Provide the (X, Y) coordinate of the cell's center where the given text is located.  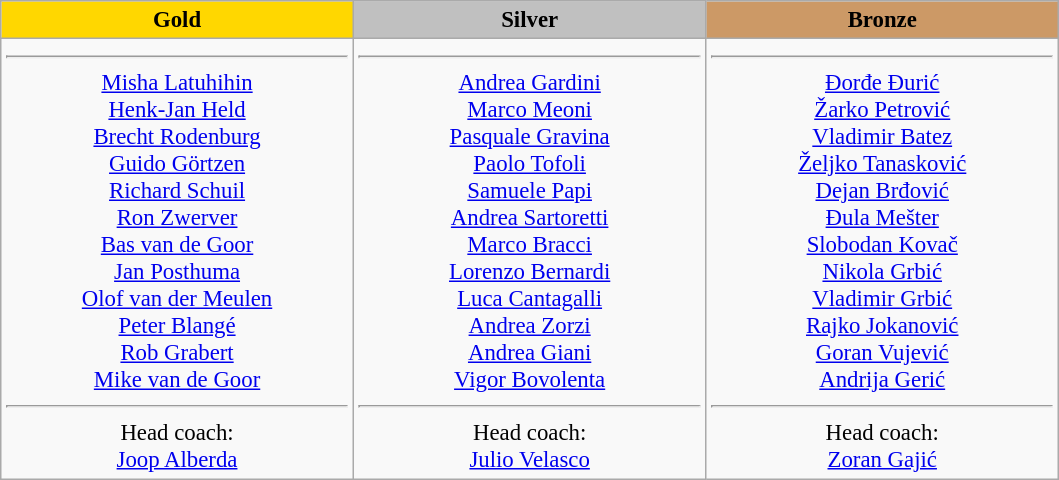
Bronze (882, 20)
Silver (530, 20)
Gold (178, 20)
